Locate the cell with the specified text and output its (x, y) center coordinate. 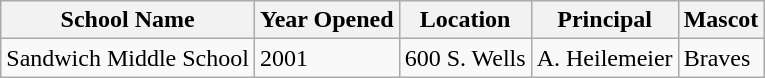
Principal (604, 20)
Sandwich Middle School (128, 58)
Mascot (721, 20)
School Name (128, 20)
600 S. Wells (465, 58)
A. Heilemeier (604, 58)
Year Opened (326, 20)
Location (465, 20)
Braves (721, 58)
2001 (326, 58)
